Capture the cell that displays the provided text and extract its [x, y] central coordinate. 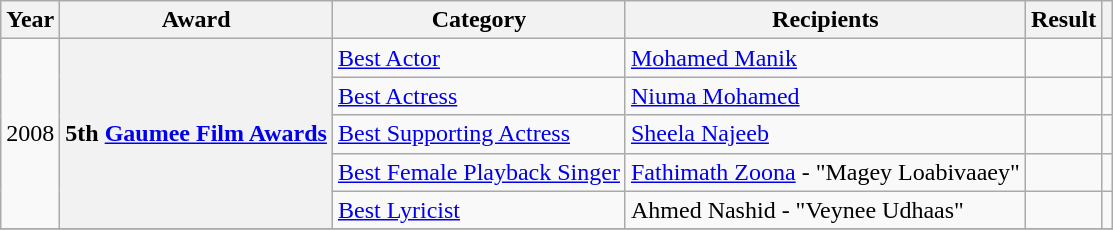
2008 [30, 134]
Best Lyricist [478, 210]
Ahmed Nashid - "Veynee Udhaas" [825, 210]
5th Gaumee Film Awards [196, 134]
Award [196, 20]
Fathimath Zoona - "Magey Loabivaaey" [825, 172]
Recipients [825, 20]
Best Supporting Actress [478, 134]
Niuma Mohamed [825, 96]
Result [1063, 20]
Best Actor [478, 58]
Best Female Playback Singer [478, 172]
Mohamed Manik [825, 58]
Year [30, 20]
Category [478, 20]
Sheela Najeeb [825, 134]
Best Actress [478, 96]
